Find where the given text appears and provide that cell's center as [x, y] coordinate. 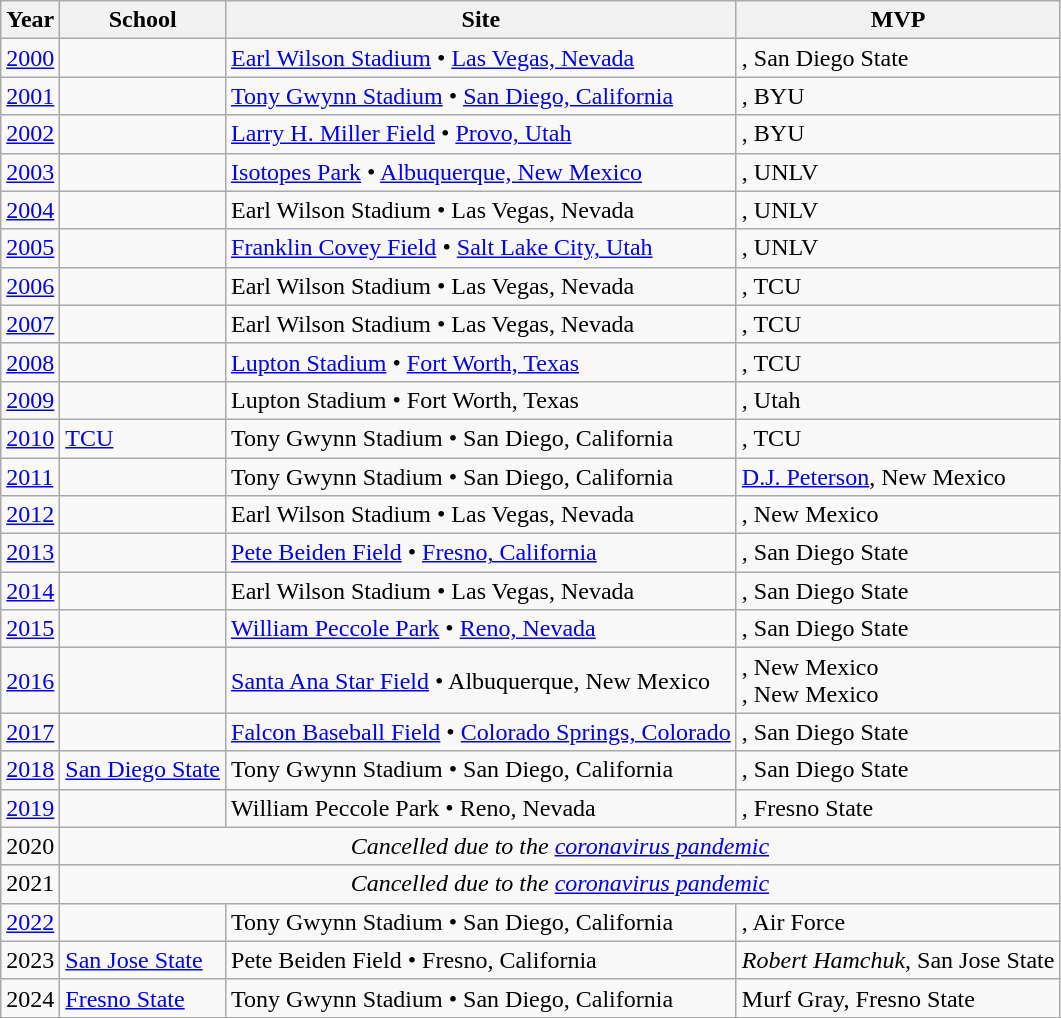
2010 [30, 438]
2005 [30, 248]
2001 [30, 96]
MVP [898, 20]
Larry H. Miller Field • Provo, Utah [482, 134]
Year [30, 20]
2018 [30, 770]
, New Mexico, New Mexico [898, 680]
2002 [30, 134]
2003 [30, 172]
, Air Force [898, 922]
2012 [30, 515]
, Fresno State [898, 808]
Santa Ana Star Field • Albuquerque, New Mexico [482, 680]
2006 [30, 286]
Falcon Baseball Field • Colorado Springs, Colorado [482, 732]
2013 [30, 553]
San Jose State [143, 960]
2004 [30, 210]
2020 [30, 846]
2008 [30, 362]
Murf Gray, Fresno State [898, 998]
Isotopes Park • Albuquerque, New Mexico [482, 172]
, Utah [898, 400]
2014 [30, 591]
2007 [30, 324]
D.J. Peterson, New Mexico [898, 477]
2011 [30, 477]
Site [482, 20]
2017 [30, 732]
2021 [30, 884]
2022 [30, 922]
2016 [30, 680]
San Diego State [143, 770]
TCU [143, 438]
2009 [30, 400]
Robert Hamchuk, San Jose State [898, 960]
2015 [30, 629]
Fresno State [143, 998]
2000 [30, 58]
2024 [30, 998]
2019 [30, 808]
2023 [30, 960]
School [143, 20]
Franklin Covey Field • Salt Lake City, Utah [482, 248]
, New Mexico [898, 515]
